Identify which cell holds the provided text, then report its (x, y) central coordinate. 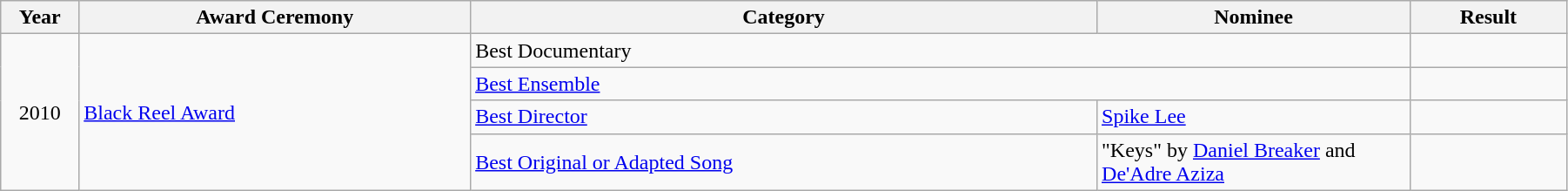
Best Ensemble (941, 84)
Year (40, 17)
2010 (40, 112)
Best Director (784, 117)
Award Ceremony (275, 17)
Spike Lee (1254, 117)
Best Documentary (941, 51)
Result (1488, 17)
Best Original or Adapted Song (784, 162)
Black Reel Award (275, 112)
Nominee (1254, 17)
"Keys" by Daniel Breaker and De'Adre Aziza (1254, 162)
Category (784, 17)
